Search for the cell housing the specified text and yield its (x, y) center coordinate. 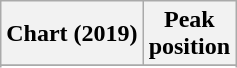
Chart (2019) (72, 34)
Peakposition (189, 34)
